Detect which cell encompasses the target text, then output its (X, Y) center coordinate. 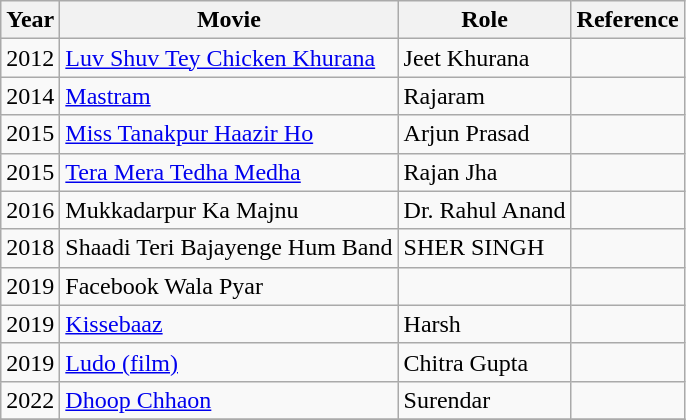
Rajan Jha (484, 172)
2012 (30, 58)
Miss Tanakpur Haazir Ho (229, 134)
Movie (229, 20)
Rajaram (484, 96)
Reference (628, 20)
2014 (30, 96)
Dhoop Chhaon (229, 400)
SHER SINGH (484, 248)
2016 (30, 210)
Luv Shuv Tey Chicken Khurana (229, 58)
Surendar (484, 400)
Ludo (film) (229, 362)
Year (30, 20)
Shaadi Teri Bajayenge Hum Band (229, 248)
Jeet Khurana (484, 58)
Arjun Prasad (484, 134)
Facebook Wala Pyar (229, 286)
Harsh (484, 324)
2022 (30, 400)
Kissebaaz (229, 324)
Tera Mera Tedha Medha (229, 172)
Role (484, 20)
Mukkadarpur Ka Majnu (229, 210)
2018 (30, 248)
Dr. Rahul Anand (484, 210)
Mastram (229, 96)
Chitra Gupta (484, 362)
